Capture the cell that displays the provided text and extract its (X, Y) central coordinate. 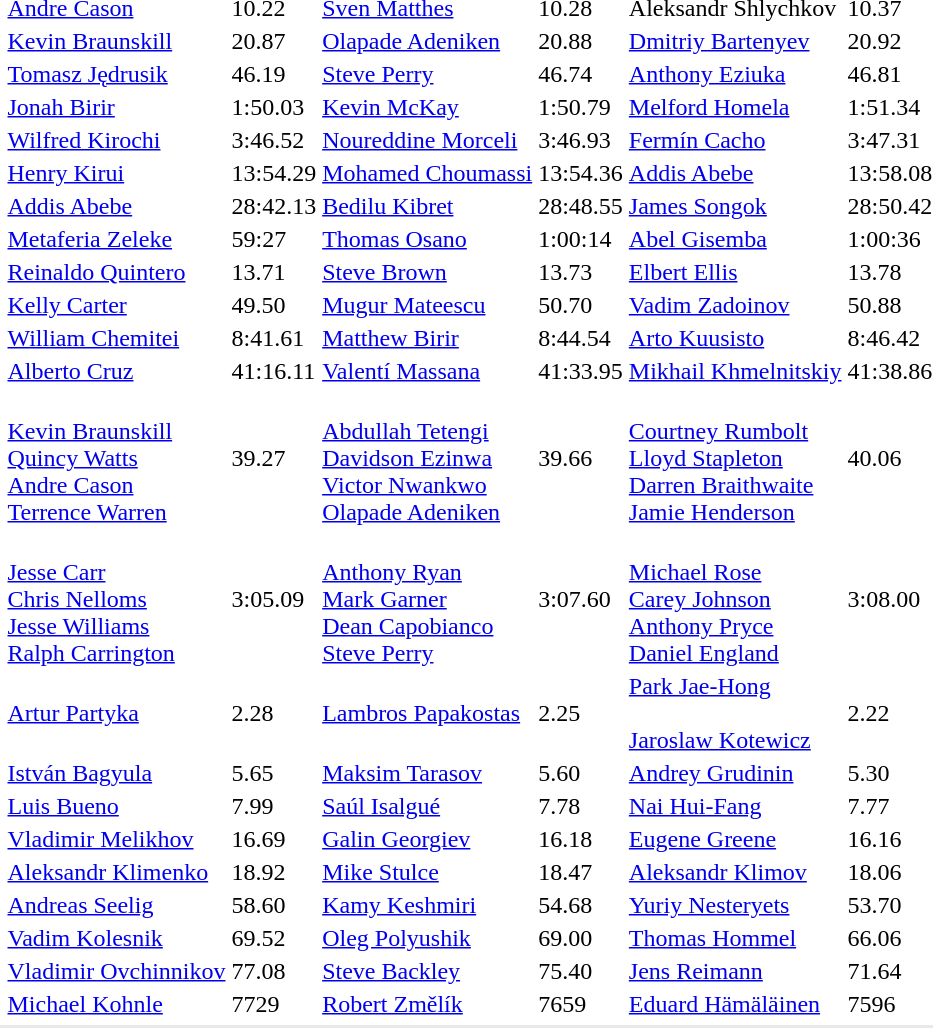
Matthew Birir (428, 338)
Vadim Kolesnik (116, 938)
3:46.52 (274, 140)
39.27 (274, 458)
1:50.79 (581, 107)
7659 (581, 1004)
Thomas Hommel (735, 938)
2.28 (274, 713)
18.92 (274, 872)
Andrey Grudinin (735, 773)
69.00 (581, 938)
Olapade Adeniken (428, 41)
Abel Gisemba (735, 239)
István Bagyula (116, 773)
Andreas Seelig (116, 905)
Eugene Greene (735, 839)
Bedilu Kibret (428, 206)
Steve Brown (428, 272)
Jesse CarrChris NellomsJesse WilliamsRalph Carrington (116, 599)
Thomas Osano (428, 239)
Michael Kohnle (116, 1004)
Kevin Braunskill (116, 41)
Dmitriy Bartenyev (735, 41)
Robert Změlík (428, 1004)
54.68 (581, 905)
Metaferia Zeleke (116, 239)
1:50.03 (274, 107)
Nai Hui-Fang (735, 806)
Anthony RyanMark GarnerDean CapobiancoSteve Perry (428, 599)
James Songok (735, 206)
41:33.95 (581, 371)
Aleksandr Klimenko (116, 872)
7729 (274, 1004)
Oleg Polyushik (428, 938)
Tomasz Jędrusik (116, 74)
Arto Kuusisto (735, 338)
Valentí Massana (428, 371)
Mike Stulce (428, 872)
Steve Perry (428, 74)
Saúl Isalgué (428, 806)
28:42.13 (274, 206)
Galin Georgiev (428, 839)
Mikhail Khmelnitskiy (735, 371)
Michael RoseCarey JohnsonAnthony PryceDaniel England (735, 599)
18.47 (581, 872)
Vadim Zadoinov (735, 305)
Elbert Ellis (735, 272)
13:54.36 (581, 173)
Alberto Cruz (116, 371)
28:48.55 (581, 206)
58.60 (274, 905)
69.52 (274, 938)
3:07.60 (581, 599)
46.19 (274, 74)
7.99 (274, 806)
16.18 (581, 839)
Wilfred Kirochi (116, 140)
Maksim Tarasov (428, 773)
13:54.29 (274, 173)
16.69 (274, 839)
Noureddine Morceli (428, 140)
8:41.61 (274, 338)
Park Jae-HongJaroslaw Kotewicz (735, 713)
Melford Homela (735, 107)
59:27 (274, 239)
Kevin BraunskillQuincy WattsAndre CasonTerrence Warren (116, 458)
Kevin McKay (428, 107)
Kelly Carter (116, 305)
1:00:14 (581, 239)
Steve Backley (428, 971)
Mugur Mateescu (428, 305)
20.88 (581, 41)
Jens Reimann (735, 971)
Abdullah TetengiDavidson EzinwaVictor NwankwoOlapade Adeniken (428, 458)
13.71 (274, 272)
Fermín Cacho (735, 140)
Yuriy Nesteryets (735, 905)
Anthony Eziuka (735, 74)
Luis Bueno (116, 806)
Henry Kirui (116, 173)
41:16.11 (274, 371)
39.66 (581, 458)
5.65 (274, 773)
7.78 (581, 806)
5.60 (581, 773)
3:46.93 (581, 140)
77.08 (274, 971)
2.25 (581, 713)
75.40 (581, 971)
Artur Partyka (116, 713)
Jonah Birir (116, 107)
46.74 (581, 74)
Courtney RumboltLloyd StapletonDarren BraithwaiteJamie Henderson (735, 458)
William Chemitei (116, 338)
Reinaldo Quintero (116, 272)
Mohamed Choumassi (428, 173)
Vladimir Melikhov (116, 839)
Lambros Papakostas (428, 713)
Aleksandr Klimov (735, 872)
49.50 (274, 305)
3:05.09 (274, 599)
50.70 (581, 305)
Vladimir Ovchinnikov (116, 971)
13.73 (581, 272)
Kamy Keshmiri (428, 905)
8:44.54 (581, 338)
Eduard Hämäläinen (735, 1004)
20.87 (274, 41)
